From the cell containing the given text, extract its center point as (x, y) coordinate. 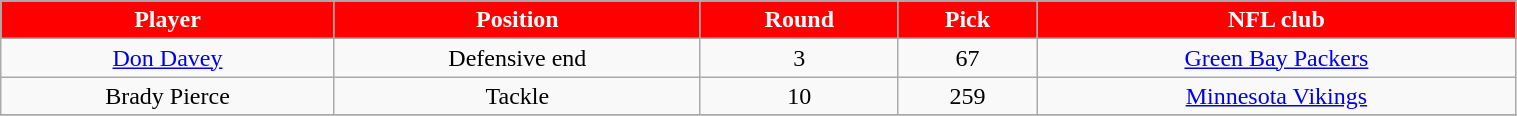
Pick (968, 20)
67 (968, 58)
Player (168, 20)
Green Bay Packers (1276, 58)
3 (799, 58)
Tackle (517, 96)
Position (517, 20)
Don Davey (168, 58)
Brady Pierce (168, 96)
259 (968, 96)
NFL club (1276, 20)
Minnesota Vikings (1276, 96)
Round (799, 20)
10 (799, 96)
Defensive end (517, 58)
